Pinpoint the cell where the given text exists, returning its [x, y] midpoint coordinate. 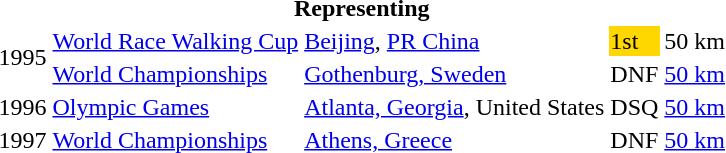
Olympic Games [176, 107]
Beijing, PR China [454, 41]
Gothenburg, Sweden [454, 74]
DNF [634, 74]
World Championships [176, 74]
World Race Walking Cup [176, 41]
DSQ [634, 107]
1st [634, 41]
Atlanta, Georgia, United States [454, 107]
